Determine the (x, y) coordinate at the center of the cell enclosing the given text.  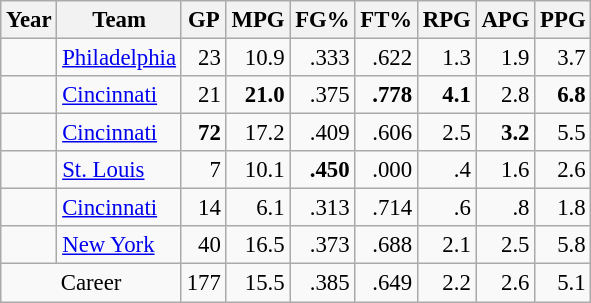
RPG (446, 20)
.313 (322, 208)
.409 (322, 133)
1.8 (563, 208)
177 (204, 283)
16.5 (258, 245)
.333 (322, 58)
10.1 (258, 170)
17.2 (258, 133)
.8 (506, 208)
21 (204, 95)
2.1 (446, 245)
23 (204, 58)
.4 (446, 170)
6.8 (563, 95)
1.6 (506, 170)
21.0 (258, 95)
72 (204, 133)
APG (506, 20)
.606 (386, 133)
5.5 (563, 133)
.778 (386, 95)
.450 (322, 170)
3.7 (563, 58)
40 (204, 245)
GP (204, 20)
FG% (322, 20)
Career (92, 283)
New York (119, 245)
2.2 (446, 283)
3.2 (506, 133)
.649 (386, 283)
.714 (386, 208)
15.5 (258, 283)
.688 (386, 245)
1.3 (446, 58)
.000 (386, 170)
5.8 (563, 245)
.375 (322, 95)
.6 (446, 208)
Team (119, 20)
St. Louis (119, 170)
10.9 (258, 58)
FT% (386, 20)
5.1 (563, 283)
.373 (322, 245)
6.1 (258, 208)
4.1 (446, 95)
1.9 (506, 58)
PPG (563, 20)
Philadelphia (119, 58)
Year (29, 20)
.385 (322, 283)
7 (204, 170)
14 (204, 208)
2.8 (506, 95)
.622 (386, 58)
MPG (258, 20)
